Scan for the cell matching the given text and deliver its (x, y) coordinate at center. 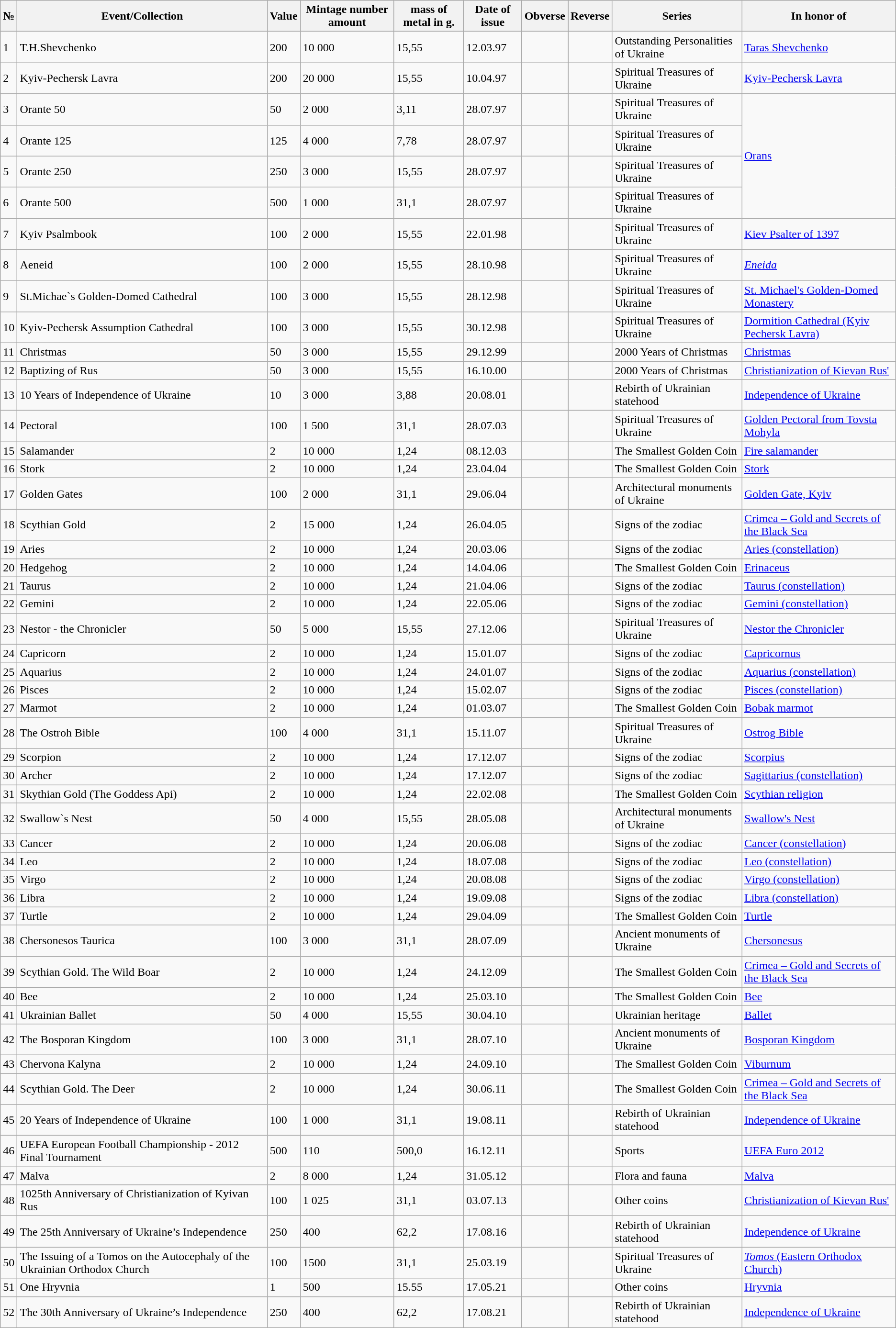
125 (283, 141)
12 (9, 370)
Nestor the Chronicler (819, 629)
23.04.04 (493, 469)
4 (9, 141)
5 (9, 171)
19.08.11 (493, 1120)
27.12.06 (493, 629)
20 Years of Independence of Ukraine (142, 1120)
3,11 (429, 109)
Chervona Kalyna (142, 1064)
20.08.01 (493, 395)
27 (9, 708)
Kyiv-Pechersk Assumption Cathedral (142, 327)
The Issuing of a Tomos on the Autocephaly of the Ukrainian Orthodox Church (142, 1262)
Value (283, 16)
№ (9, 16)
20 000 (347, 78)
Virgo (constellation) (819, 880)
16.10.00 (493, 370)
Sports (677, 1151)
Scythian Gold. The Wild Boar (142, 971)
5 000 (347, 629)
08.12.03 (493, 451)
31.05.12 (493, 1176)
16 (9, 469)
11 (9, 352)
Ukrainian heritage (677, 1015)
1025th Anniversary of Christianization of Kyivan Rus (142, 1200)
41 (9, 1015)
19.09.08 (493, 898)
47 (9, 1176)
Date of issue (493, 16)
38 (9, 941)
52 (9, 1312)
Hryvnia (819, 1287)
The Bosporan Kingdom (142, 1039)
15 000 (347, 525)
Marmot (142, 708)
Event/Collection (142, 16)
24.09.10 (493, 1064)
The 30th Anniversary of Ukraine’s Independence (142, 1312)
Golden Pectoral from Tovsta Mohyla (819, 426)
In honor of (819, 16)
Kyiv Psalmbook (142, 234)
24.01.07 (493, 671)
Mintage number amount (347, 16)
7,78 (429, 141)
29.04.09 (493, 916)
Orante 250 (142, 171)
Bobak marmot (819, 708)
Ballet (819, 1015)
Bosporan Kingdom (819, 1039)
Chersonesos Taurica (142, 941)
3 (9, 109)
1 500 (347, 426)
28.05.08 (493, 818)
St.Michae`s Golden-Domed Cathedral (142, 296)
10 Years of Independence of Ukraine (142, 395)
10.04.97 (493, 78)
Leo (142, 861)
33 (9, 843)
Eneida (819, 265)
15 (9, 451)
Taras Shevchenko (819, 47)
03.07.13 (493, 1200)
Orans (819, 156)
Golden Gate, Kyiv (819, 494)
T.H.Shevchenko (142, 47)
Flora and fauna (677, 1176)
Hedgehog (142, 568)
Gemini (142, 604)
20.06.08 (493, 843)
29.06.04 (493, 494)
1 025 (347, 1200)
24 (9, 653)
24.12.09 (493, 971)
31 (9, 794)
500,0 (429, 1151)
Orante 50 (142, 109)
17.08.21 (493, 1312)
45 (9, 1120)
The Ostroh Bible (142, 732)
Taurus (142, 586)
Gemini (constellation) (819, 604)
44 (9, 1088)
28.07.10 (493, 1039)
110 (347, 1151)
15.11.07 (493, 732)
17.08.16 (493, 1232)
Archer (142, 776)
Leo (constellation) (819, 861)
Aries (142, 549)
Viburnum (819, 1064)
Scorpion (142, 758)
Obverse (545, 16)
25.03.10 (493, 996)
15.55 (429, 1287)
36 (9, 898)
15.02.07 (493, 690)
42 (9, 1039)
3,88 (429, 395)
Swallow's Nest (819, 818)
34 (9, 861)
Series (677, 16)
28 (9, 732)
22.01.98 (493, 234)
UEFA Euro 2012 (819, 1151)
Scorpius (819, 758)
01.03.07 (493, 708)
Sagittarius (constellation) (819, 776)
30 (9, 776)
7 (9, 234)
1500 (347, 1262)
30.12.98 (493, 327)
46 (9, 1151)
Libra (constellation) (819, 898)
Orante 125 (142, 141)
30.06.11 (493, 1088)
Scythian religion (819, 794)
9 (9, 296)
Cancer (constellation) (819, 843)
23 (9, 629)
40 (9, 996)
Golden Gates (142, 494)
Outstanding Personalities of Ukraine (677, 47)
8 000 (347, 1176)
Cancer (142, 843)
20.08.08 (493, 880)
39 (9, 971)
28.10.98 (493, 265)
Virgo (142, 880)
21 (9, 586)
48 (9, 1200)
28.12.98 (493, 296)
25 (9, 671)
Scythian Gold. The Deer (142, 1088)
Tomos (Eastern Orthodox Church) (819, 1262)
14 (9, 426)
16.12.11 (493, 1151)
Salamander (142, 451)
28.07.03 (493, 426)
30.04.10 (493, 1015)
19 (9, 549)
29.12.99 (493, 352)
Reverse (590, 16)
Ostrog Bible (819, 732)
13 (9, 395)
Aries (constellation) (819, 549)
15.01.07 (493, 653)
49 (9, 1232)
Aeneid (142, 265)
14.04.06 (493, 568)
22 (9, 604)
Scythian Gold (142, 525)
mass of metal in g. (429, 16)
Capricorn (142, 653)
Taurus (constellation) (819, 586)
21.04.06 (493, 586)
Dormition Cathedral (Kyiv Pechersk Lavra) (819, 327)
Capricornus (819, 653)
Chersonesus (819, 941)
One Hryvnia (142, 1287)
37 (9, 916)
26.04.05 (493, 525)
35 (9, 880)
51 (9, 1287)
Pisces (constellation) (819, 690)
The 25th Anniversary of Ukraine’s Independence (142, 1232)
18 (9, 525)
29 (9, 758)
St. Michael's Golden-Domed Monastery (819, 296)
Pisces (142, 690)
Aquarius (constellation) (819, 671)
Swallow`s Nest (142, 818)
18.07.08 (493, 861)
Libra (142, 898)
Orante 500 (142, 203)
22.05.06 (493, 604)
6 (9, 203)
28.07.09 (493, 941)
Nestor - the Chronicler (142, 629)
26 (9, 690)
25.03.19 (493, 1262)
22.02.08 (493, 794)
Aquarius (142, 671)
20 (9, 568)
Pectoral (142, 426)
Skythian Gold (The Goddess Api) (142, 794)
20.03.06 (493, 549)
Baptizing of Rus (142, 370)
17.05.21 (493, 1287)
UEFA European Football Championship - 2012 Final Tournament (142, 1151)
12.03.97 (493, 47)
Kiev Psalter of 1397 (819, 234)
Ukrainian Ballet (142, 1015)
8 (9, 265)
43 (9, 1064)
32 (9, 818)
17 (9, 494)
Erinaceus (819, 568)
Fire salamander (819, 451)
